Identify which cell holds the provided text, then report its [X, Y] central coordinate. 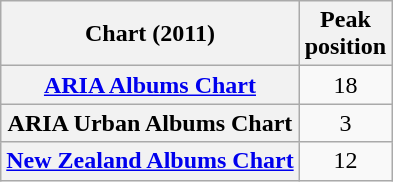
3 [345, 123]
ARIA Urban Albums Chart [150, 123]
ARIA Albums Chart [150, 85]
Peakposition [345, 34]
New Zealand Albums Chart [150, 161]
12 [345, 161]
18 [345, 85]
Chart (2011) [150, 34]
